Detect which cell encompasses the target text, then output its (X, Y) center coordinate. 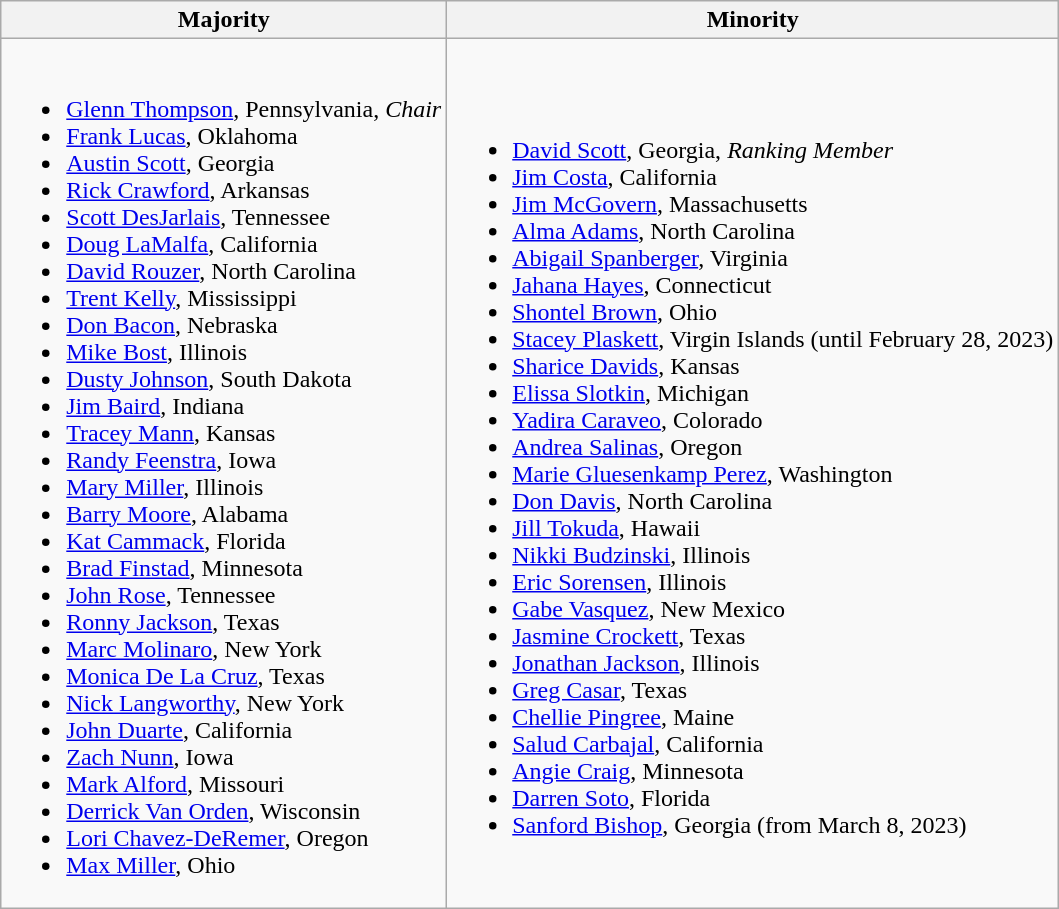
Minority (753, 20)
Majority (224, 20)
